Locate the cell with the specified text and output its (x, y) center coordinate. 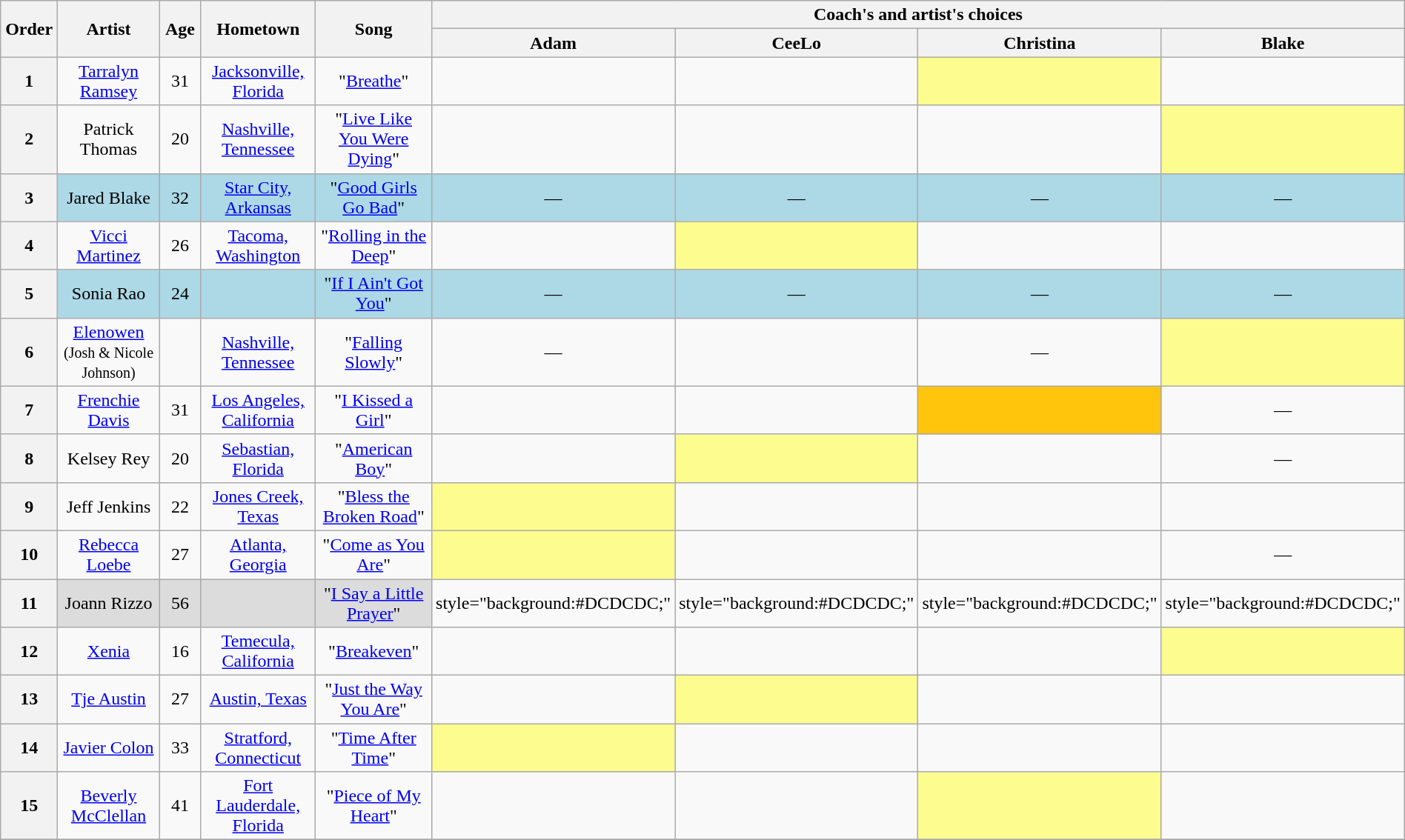
1 (30, 81)
Order (30, 29)
14 (30, 748)
Adam (554, 43)
5 (30, 293)
Sonia Rao (109, 293)
Xenia (109, 652)
Age (179, 29)
41 (179, 806)
Tarralyn Ramsey (109, 81)
"Falling Slowly" (373, 352)
Frenchie Davis (109, 410)
Vicci Martinez (109, 246)
Kelsey Rey (109, 458)
3 (30, 197)
8 (30, 458)
Jones Creek, Texas (258, 507)
Hometown (258, 29)
Coach's and artist's choices (919, 15)
56 (179, 603)
33 (179, 748)
"Bless the Broken Road" (373, 507)
Tacoma, Washington (258, 246)
Tje Austin (109, 699)
7 (30, 410)
15 (30, 806)
"I Say a Little Prayer" (373, 603)
"Rolling in the Deep" (373, 246)
"Breakeven" (373, 652)
16 (179, 652)
Austin, Texas (258, 699)
"Piece of My Heart" (373, 806)
Rebecca Loebe (109, 554)
"Time After Time" (373, 748)
"Good Girls Go Bad" (373, 197)
"Come as You Are" (373, 554)
Temecula, California (258, 652)
Joann Rizzo (109, 603)
"Just the Way You Are" (373, 699)
"Breathe" (373, 81)
Fort Lauderdale, Florida (258, 806)
Jacksonville, Florida (258, 81)
Star City, Arkansas (258, 197)
12 (30, 652)
Stratford, Connecticut (258, 748)
24 (179, 293)
13 (30, 699)
Los Angeles, California (258, 410)
9 (30, 507)
Song (373, 29)
11 (30, 603)
Elenowen (Josh & Nicole Johnson) (109, 352)
Artist (109, 29)
Christina (1040, 43)
26 (179, 246)
"If I Ain't Got You" (373, 293)
22 (179, 507)
Javier Colon (109, 748)
Jared Blake (109, 197)
2 (30, 139)
"I Kissed a Girl" (373, 410)
Beverly McClellan (109, 806)
"Live Like You Were Dying" (373, 139)
6 (30, 352)
"American Boy" (373, 458)
CeeLo (797, 43)
Sebastian, Florida (258, 458)
32 (179, 197)
Patrick Thomas (109, 139)
10 (30, 554)
Blake (1283, 43)
Atlanta, Georgia (258, 554)
4 (30, 246)
Jeff Jenkins (109, 507)
